From the cell containing the given text, extract its center point as [X, Y] coordinate. 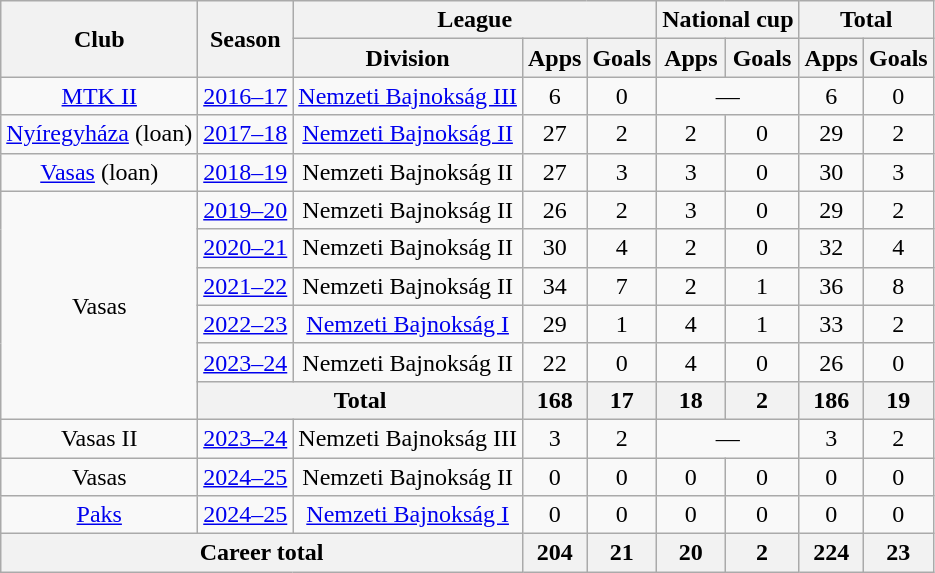
34 [554, 286]
Club [100, 39]
19 [898, 400]
Vasas II [100, 438]
2016–17 [246, 96]
2021–22 [246, 286]
Paks [100, 515]
32 [831, 248]
2018–19 [246, 172]
2020–21 [246, 248]
33 [831, 324]
2019–20 [246, 210]
224 [831, 553]
2017–18 [246, 134]
7 [622, 286]
Vasas (loan) [100, 172]
National cup [728, 20]
2022–23 [246, 324]
8 [898, 286]
Nyíregyháza (loan) [100, 134]
18 [691, 400]
204 [554, 553]
Season [246, 39]
Career total [262, 553]
21 [622, 553]
MTK II [100, 96]
23 [898, 553]
22 [554, 362]
20 [691, 553]
League [475, 20]
36 [831, 286]
186 [831, 400]
Division [408, 58]
17 [622, 400]
168 [554, 400]
